Determine the [x, y] coordinate at the center of the cell enclosing the given text.  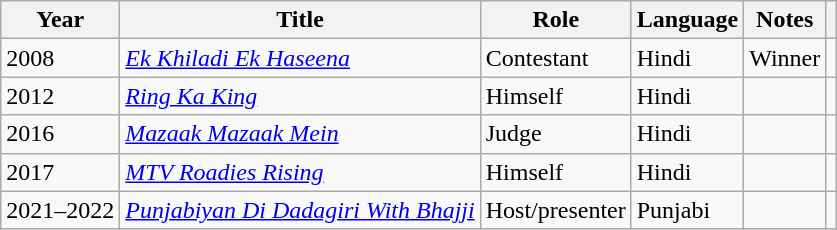
Judge [556, 134]
Role [556, 20]
MTV Roadies Rising [300, 172]
Year [60, 20]
Winner [785, 58]
2012 [60, 96]
Notes [785, 20]
Language [687, 20]
Title [300, 20]
2021–2022 [60, 210]
Punjabi [687, 210]
Contestant [556, 58]
Punjabiyan Di Dadagiri With Bhajji [300, 210]
Ring Ka King [300, 96]
2017 [60, 172]
2016 [60, 134]
Ek Khiladi Ek Haseena [300, 58]
2008 [60, 58]
Mazaak Mazaak Mein [300, 134]
Host/presenter [556, 210]
